Capture the cell that displays the provided text and extract its (X, Y) central coordinate. 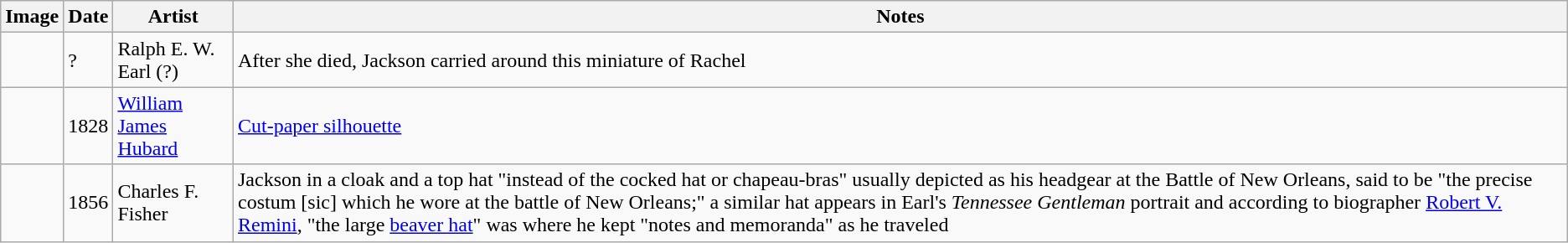
Date (89, 17)
Cut-paper silhouette (900, 126)
After she died, Jackson carried around this miniature of Rachel (900, 60)
Image (32, 17)
1856 (89, 203)
? (89, 60)
Notes (900, 17)
William James Hubard (173, 126)
Charles F. Fisher (173, 203)
1828 (89, 126)
Ralph E. W. Earl (?) (173, 60)
Artist (173, 17)
